Determine the [X, Y] coordinate at the center of the cell enclosing the given text.  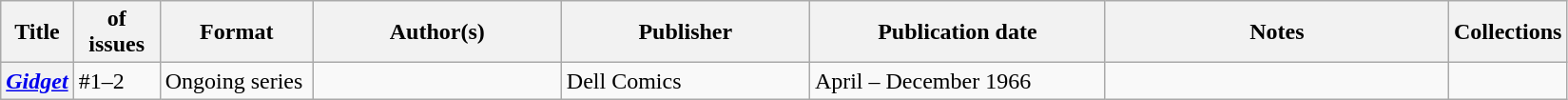
Dell Comics [685, 81]
Notes [1276, 32]
of issues [116, 32]
Publisher [685, 32]
Format [236, 32]
Title [37, 32]
Author(s) [437, 32]
April – December 1966 [957, 81]
Gidget [37, 81]
Publication date [957, 32]
Ongoing series [236, 81]
Collections [1507, 32]
#1–2 [116, 81]
